Extract the [X, Y] coordinate from the center of the cell holding the provided text.  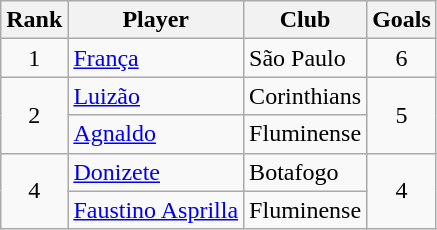
Goals [402, 20]
Club [306, 20]
Player [156, 20]
Botafogo [306, 172]
Corinthians [306, 96]
2 [34, 115]
1 [34, 58]
Faustino Asprilla [156, 210]
Agnaldo [156, 134]
Donizete [156, 172]
Luizão [156, 96]
6 [402, 58]
Rank [34, 20]
5 [402, 115]
São Paulo [306, 58]
França [156, 58]
